For the text-containing cell, return its midpoint in (x, y) coordinate format. 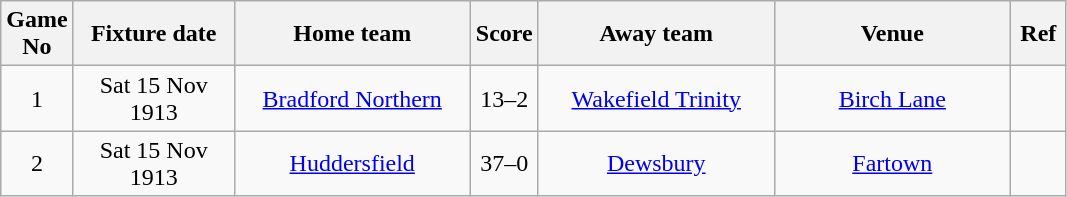
Home team (352, 34)
Venue (892, 34)
Huddersfield (352, 164)
1 (37, 98)
Game No (37, 34)
Bradford Northern (352, 98)
Wakefield Trinity (656, 98)
Fixture date (154, 34)
Dewsbury (656, 164)
Ref (1038, 34)
13–2 (504, 98)
Fartown (892, 164)
37–0 (504, 164)
2 (37, 164)
Away team (656, 34)
Birch Lane (892, 98)
Score (504, 34)
